Return [x, y] of the center of cell containing provided text 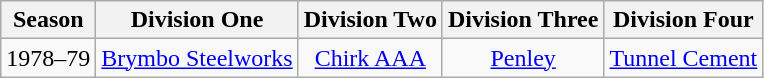
Season [48, 20]
Penley [523, 58]
1978–79 [48, 58]
Division Four [684, 20]
Division Three [523, 20]
Tunnel Cement [684, 58]
Chirk AAA [370, 58]
Brymbo Steelworks [197, 58]
Division One [197, 20]
Division Two [370, 20]
